From the cell containing the given text, extract its center point as [X, Y] coordinate. 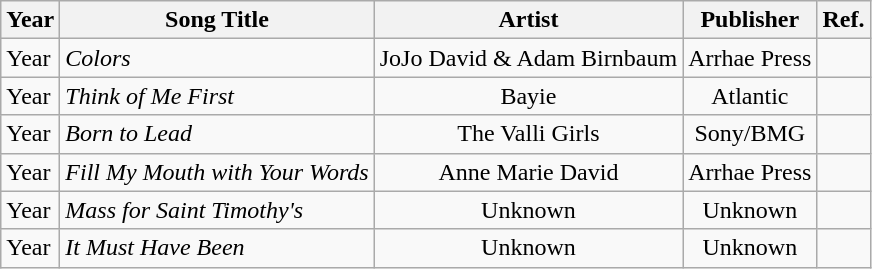
Artist [528, 20]
JoJo David & Adam Birnbaum [528, 58]
Born to Lead [217, 134]
Fill My Mouth with Your Words [217, 172]
Colors [217, 58]
Ref. [844, 20]
Anne Marie David [528, 172]
Mass for Saint Timothy's [217, 210]
The Valli Girls [528, 134]
Song Title [217, 20]
Atlantic [750, 96]
Publisher [750, 20]
Sony/BMG [750, 134]
Bayie [528, 96]
It Must Have Been [217, 248]
Think of Me First [217, 96]
